Search for the cell housing the specified text and yield its [x, y] center coordinate. 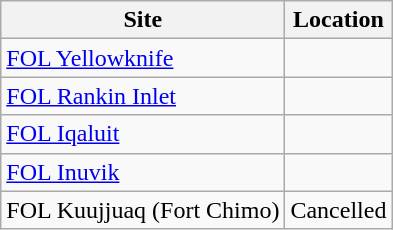
Location [338, 20]
FOL Kuujjuaq (Fort Chimo) [143, 210]
FOL Yellowknife [143, 58]
FOL Iqaluit [143, 134]
FOL Rankin Inlet [143, 96]
Site [143, 20]
FOL Inuvik [143, 172]
Cancelled [338, 210]
